Locate the cell with the specified text and output its [x, y] center coordinate. 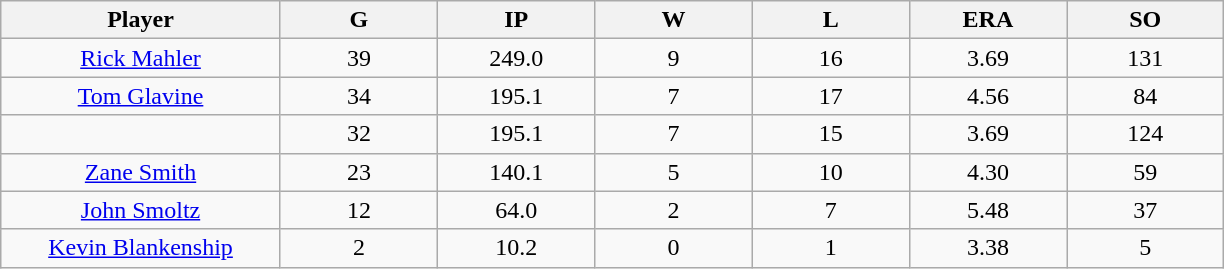
10.2 [516, 248]
12 [358, 210]
64.0 [516, 210]
Tom Glavine [141, 96]
59 [1146, 172]
15 [830, 134]
G [358, 20]
Kevin Blankenship [141, 248]
1 [830, 248]
3.38 [988, 248]
IP [516, 20]
131 [1146, 58]
39 [358, 58]
10 [830, 172]
John Smoltz [141, 210]
17 [830, 96]
Player [141, 20]
140.1 [516, 172]
Rick Mahler [141, 58]
4.56 [988, 96]
SO [1146, 20]
37 [1146, 210]
16 [830, 58]
4.30 [988, 172]
W [674, 20]
23 [358, 172]
5.48 [988, 210]
L [830, 20]
32 [358, 134]
ERA [988, 20]
Zane Smith [141, 172]
84 [1146, 96]
34 [358, 96]
124 [1146, 134]
9 [674, 58]
249.0 [516, 58]
0 [674, 248]
